Search for the cell housing the specified text and yield its [x, y] center coordinate. 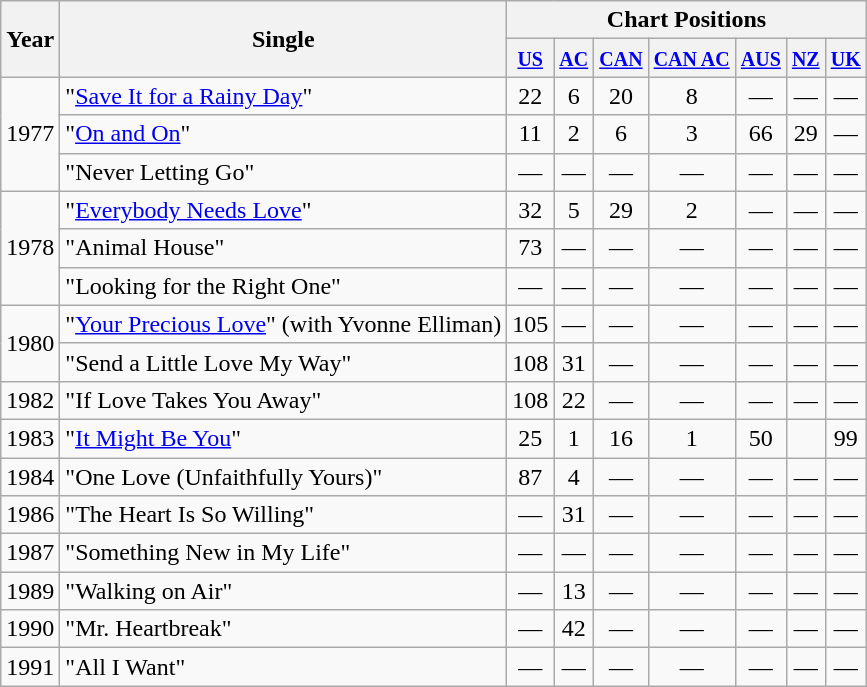
73 [530, 248]
105 [530, 324]
"If Love Takes You Away" [284, 400]
"It Might Be You" [284, 438]
"On and On" [284, 134]
16 [621, 438]
32 [530, 210]
"One Love (Unfaithfully Yours)" [284, 477]
3 [692, 134]
66 [760, 134]
"Never Letting Go" [284, 172]
1984 [30, 477]
"The Heart Is So Willing" [284, 515]
4 [574, 477]
"Everybody Needs Love" [284, 210]
"Your Precious Love" (with Yvonne Elliman) [284, 324]
"Animal House" [284, 248]
"Save It for a Rainy Day" [284, 96]
50 [760, 438]
"All I Want" [284, 667]
5 [574, 210]
"Walking on Air" [284, 591]
CAN [621, 58]
AC [574, 58]
Chart Positions [687, 20]
Year [30, 39]
AUS [760, 58]
1977 [30, 134]
8 [692, 96]
13 [574, 591]
11 [530, 134]
"Send a Little Love My Way" [284, 362]
CAN AC [692, 58]
"Something New in My Life" [284, 553]
1983 [30, 438]
"Looking for the Right One" [284, 286]
1990 [30, 629]
Single [284, 39]
1982 [30, 400]
US [530, 58]
1980 [30, 343]
UK [846, 58]
1986 [30, 515]
25 [530, 438]
1991 [30, 667]
20 [621, 96]
99 [846, 438]
1987 [30, 553]
1989 [30, 591]
87 [530, 477]
42 [574, 629]
1978 [30, 248]
"Mr. Heartbreak" [284, 629]
NZ [806, 58]
